Extract the [X, Y] coordinate from the center of the cell holding the provided text.  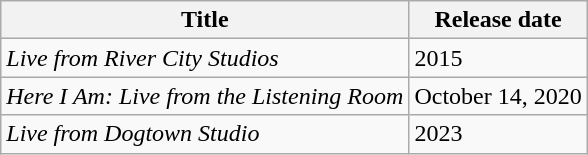
2023 [498, 134]
Live from River City Studios [205, 58]
Release date [498, 20]
Title [205, 20]
Here I Am: Live from the Listening Room [205, 96]
October 14, 2020 [498, 96]
Live from Dogtown Studio [205, 134]
2015 [498, 58]
